Pinpoint the cell where the given text exists, returning its (x, y) midpoint coordinate. 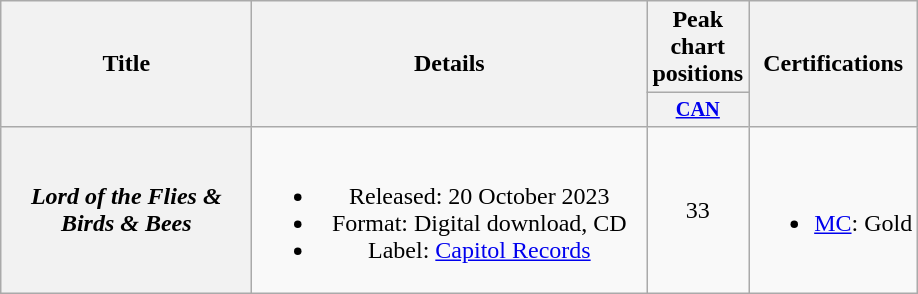
33 (698, 210)
CAN (698, 110)
Certifications (834, 64)
Released: 20 October 2023Format: Digital download, CDLabel: Capitol Records (450, 210)
Peak chart positions (698, 47)
Title (126, 64)
Details (450, 64)
Lord of the Flies & Birds & Bees (126, 210)
MC: Gold (834, 210)
